Return (X, Y) of the center of cell containing provided text 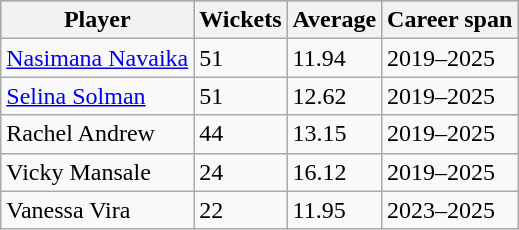
11.94 (334, 58)
Vanessa Vira (98, 210)
Average (334, 20)
Vicky Mansale (98, 172)
Rachel Andrew (98, 134)
Wickets (240, 20)
Nasimana Navaika (98, 58)
24 (240, 172)
Player (98, 20)
12.62 (334, 96)
44 (240, 134)
22 (240, 210)
13.15 (334, 134)
16.12 (334, 172)
11.95 (334, 210)
2023–2025 (450, 210)
Career span (450, 20)
Selina Solman (98, 96)
